Identify which cell holds the provided text, then report its (X, Y) central coordinate. 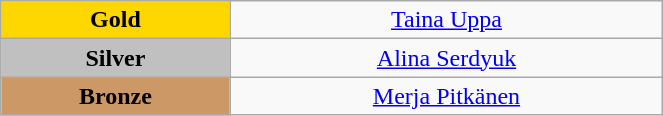
Gold (116, 20)
Silver (116, 58)
Bronze (116, 96)
Merja Pitkänen (446, 96)
Alina Serdyuk (446, 58)
Taina Uppa (446, 20)
